Scan for the cell matching the given text and deliver its (x, y) coordinate at center. 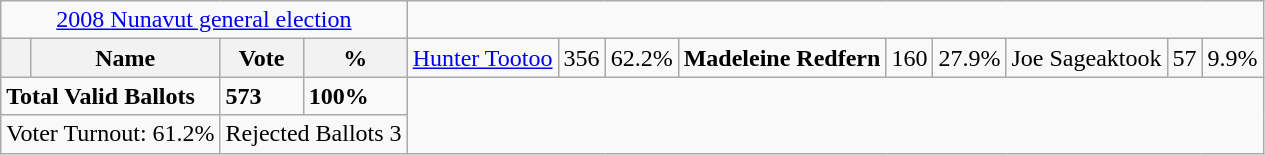
27.9% (970, 58)
9.9% (1232, 58)
Hunter Tootoo (482, 58)
Rejected Ballots 3 (314, 134)
Vote (262, 58)
100% (355, 96)
% (355, 58)
Madeleine Redfern (782, 58)
Joe Sageaktook (1086, 58)
356 (582, 58)
573 (262, 96)
160 (910, 58)
Total Valid Ballots (110, 96)
62.2% (642, 58)
Voter Turnout: 61.2% (110, 134)
57 (1184, 58)
2008 Nunavut general election (204, 20)
Name (125, 58)
